Pinpoint the cell where the given text exists, returning its [x, y] midpoint coordinate. 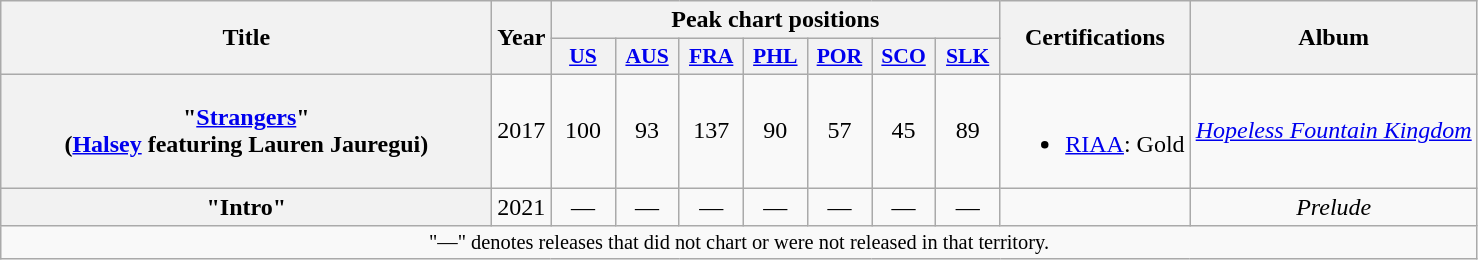
SLK [968, 57]
Album [1334, 38]
90 [775, 130]
Year [522, 38]
89 [968, 130]
PHL [775, 57]
SCO [904, 57]
FRA [711, 57]
93 [647, 130]
RIAA: Gold [1095, 130]
Title [246, 38]
2017 [522, 130]
57 [839, 130]
AUS [647, 57]
45 [904, 130]
"Intro" [246, 207]
Certifications [1095, 38]
Prelude [1334, 207]
Hopeless Fountain Kingdom [1334, 130]
Peak chart positions [776, 20]
"Strangers"(Halsey featuring Lauren Jauregui) [246, 130]
100 [583, 130]
2021 [522, 207]
US [583, 57]
POR [839, 57]
137 [711, 130]
"—" denotes releases that did not chart or were not released in that territory. [739, 243]
